Return the (x, y) coordinate for the center point of the cell that contains the specified text.  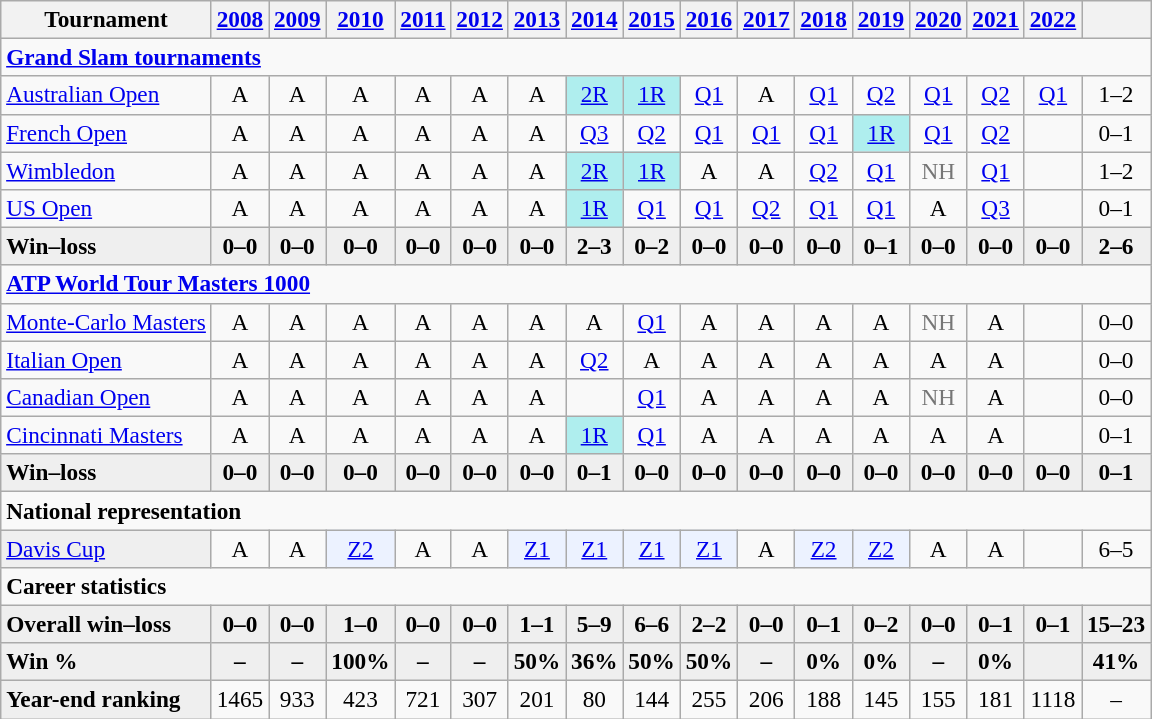
80 (594, 699)
2013 (536, 19)
Overall win–loss (106, 624)
2–3 (594, 246)
1465 (240, 699)
2022 (1052, 19)
2021 (996, 19)
41% (1116, 662)
Grand Slam tournaments (576, 57)
Australian Open (106, 95)
Win % (106, 662)
Monte-Carlo Masters (106, 322)
201 (536, 699)
155 (938, 699)
2–6 (1116, 246)
100% (360, 662)
15–23 (1116, 624)
2020 (938, 19)
Year-end ranking (106, 699)
181 (996, 699)
2015 (652, 19)
2012 (480, 19)
2016 (708, 19)
1–0 (360, 624)
2011 (423, 19)
1–1 (536, 624)
307 (480, 699)
2008 (240, 19)
French Open (106, 133)
255 (708, 699)
Wimbledon (106, 170)
2–2 (708, 624)
US Open (106, 208)
Davis Cup (106, 548)
721 (423, 699)
2009 (298, 19)
2019 (880, 19)
National representation (576, 510)
6–6 (652, 624)
Cincinnati Masters (106, 435)
2017 (766, 19)
Canadian Open (106, 397)
423 (360, 699)
188 (824, 699)
ATP World Tour Masters 1000 (576, 284)
2018 (824, 19)
145 (880, 699)
5–9 (594, 624)
Tournament (106, 19)
2014 (594, 19)
36% (594, 662)
Italian Open (106, 359)
6–5 (1116, 548)
2010 (360, 19)
206 (766, 699)
Career statistics (576, 586)
144 (652, 699)
933 (298, 699)
1118 (1052, 699)
